Return (x, y) of the center of cell containing provided text 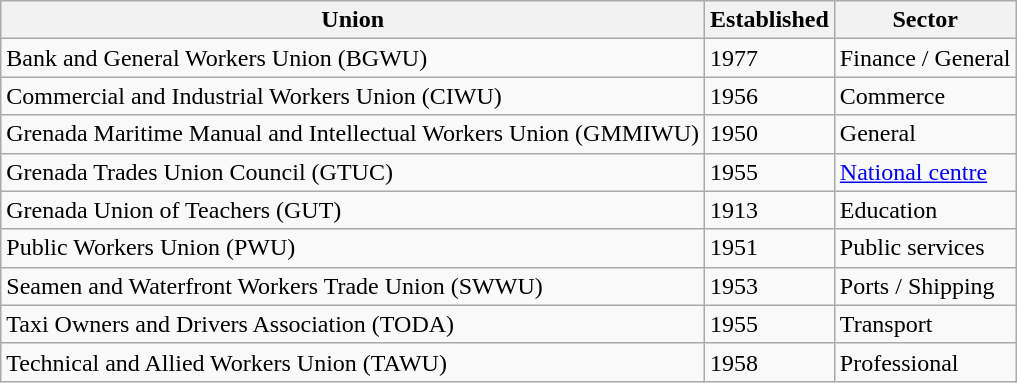
1953 (770, 286)
1951 (770, 248)
Taxi Owners and Drivers Association (TODA) (353, 324)
Ports / Shipping (925, 286)
Commerce (925, 96)
Public services (925, 248)
Education (925, 210)
Bank and General Workers Union (BGWU) (353, 58)
Transport (925, 324)
Union (353, 20)
Sector (925, 20)
Finance / General (925, 58)
1950 (770, 134)
1958 (770, 362)
Technical and Allied Workers Union (TAWU) (353, 362)
1956 (770, 96)
Public Workers Union (PWU) (353, 248)
National centre (925, 172)
Grenada Union of Teachers (GUT) (353, 210)
Grenada Trades Union Council (GTUC) (353, 172)
Commercial and Industrial Workers Union (CIWU) (353, 96)
Grenada Maritime Manual and Intellectual Workers Union (GMMIWU) (353, 134)
Professional (925, 362)
1977 (770, 58)
General (925, 134)
Seamen and Waterfront Workers Trade Union (SWWU) (353, 286)
1913 (770, 210)
Established (770, 20)
